Locate the cell with the specified text and output its [x, y] center coordinate. 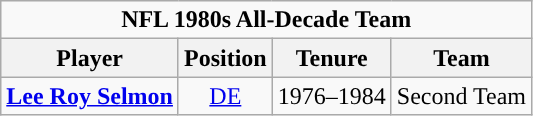
Position [225, 58]
1976–1984 [332, 96]
DE [225, 96]
Lee Roy Selmon [90, 96]
Player [90, 58]
NFL 1980s All-Decade Team [266, 20]
Team [461, 58]
Second Team [461, 96]
Tenure [332, 58]
